Find where the given text appears and provide that cell's center as [x, y] coordinate. 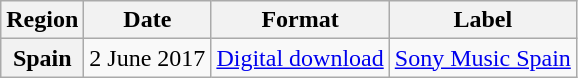
Format [300, 20]
Spain [42, 58]
Digital download [300, 58]
2 June 2017 [148, 58]
Date [148, 20]
Sony Music Spain [482, 58]
Label [482, 20]
Region [42, 20]
